Return (X, Y) of the center of cell containing provided text 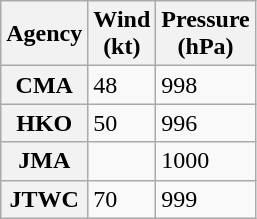
996 (206, 123)
JMA (44, 161)
Pressure(hPa) (206, 34)
999 (206, 199)
48 (122, 85)
998 (206, 85)
70 (122, 199)
HKO (44, 123)
50 (122, 123)
1000 (206, 161)
CMA (44, 85)
Wind(kt) (122, 34)
JTWC (44, 199)
Agency (44, 34)
